Output the [X, Y] coordinate of the center of the cell containing the given text.  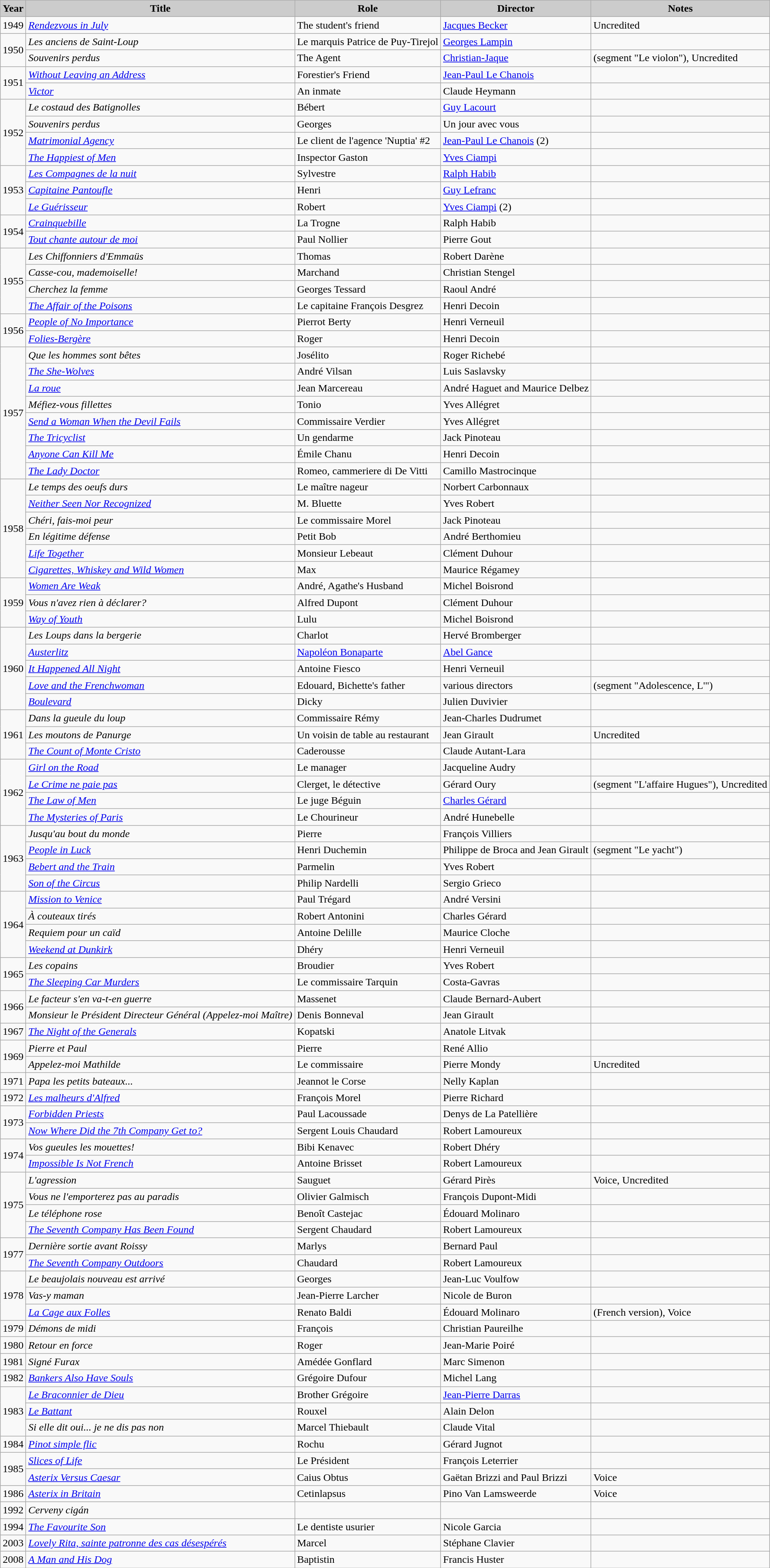
Christian Stengel [516, 273]
En légitime défense [160, 537]
Tonio [368, 404]
Pierre Mondy [516, 1065]
Cetinlapsus [368, 1493]
Maurice Régamey [516, 570]
1971 [13, 1081]
Chaudard [368, 1263]
Clerget, le détective [368, 784]
Antoine Brisset [368, 1164]
Méfiez-vous fillettes [160, 404]
Amédée Gonflard [368, 1362]
Sergio Grieco [516, 883]
Jean-Charles Dudrumet [516, 718]
François Leterrier [516, 1460]
Robert [368, 207]
1956 [13, 330]
Jean-Paul Le Chanois [516, 75]
Director [516, 9]
Alfred Dupont [368, 603]
François Morel [368, 1098]
The Sleeping Car Murders [160, 982]
The student's friend [368, 25]
Jean-Pierre Darras [516, 1395]
Rouxel [368, 1411]
Le capitaine François Desgrez [368, 306]
Gaëtan Brizzi and Paul Brizzi [516, 1477]
The Seventh Company Has Been Found [160, 1229]
Bebert and the Train [160, 867]
Asterix in Britain [160, 1493]
Year [13, 9]
Guy Lacourt [516, 108]
Olivier Galmisch [368, 1196]
Philip Nardelli [368, 883]
François [368, 1329]
Nicole Garcia [516, 1526]
Lulu [368, 619]
Dans la gueule du loup [160, 718]
Appelez-moi Mathilde [160, 1065]
Brother Grégoire [368, 1395]
1961 [13, 734]
The Seventh Company Outdoors [160, 1263]
1964 [13, 924]
The Law of Men [160, 801]
François Villiers [516, 834]
Mission to Venice [160, 900]
Antoine Delille [368, 932]
Asterix Versus Caesar [160, 1477]
1951 [13, 83]
Denis Bonneval [368, 1015]
1955 [13, 281]
Chéri, fais-moi peur [160, 520]
Les malheurs d'Alfred [160, 1098]
La Trogne [368, 223]
Caderousse [368, 751]
André Vilsan [368, 372]
Georges Tessard [368, 289]
Requiem pour un caïd [160, 932]
1983 [13, 1411]
M. Bluette [368, 504]
Paul Lacoussade [368, 1114]
Claude Vital [516, 1428]
Jean Marcereau [368, 388]
1981 [13, 1362]
Les anciens de Saint-Loup [160, 42]
Le maître nageur [368, 487]
Jeannot le Corse [368, 1081]
Norbert Carbonnaux [516, 487]
1950 [13, 50]
Georges Lampin [516, 42]
Le temps des oeufs durs [160, 487]
Le beaujolais nouveau est arrivé [160, 1279]
Cigarettes, Whiskey and Wild Women [160, 570]
1985 [13, 1469]
Without Leaving an Address [160, 75]
Le facteur s'en va-t-en guerre [160, 998]
La Cage aux Folles [160, 1312]
Papa les petits bateaux... [160, 1081]
Le commissaire Tarquin [368, 982]
Jean-Luc Voulfow [516, 1279]
Roger Richebé [516, 355]
Luis Saslavsky [516, 372]
Si elle dit oui... je ne dis pas non [160, 1428]
Inspector Gaston [368, 157]
Boulevard [160, 701]
Signé Furax [160, 1362]
Matrimonial Agency [160, 140]
The Favourite Son [160, 1526]
Marlys [368, 1246]
Marc Simenon [516, 1362]
Voice, Uncredited [680, 1180]
Jacqueline Audry [516, 768]
René Allio [516, 1048]
(segment "L'affaire Hugues"), Uncredited [680, 784]
1966 [13, 1007]
1974 [13, 1155]
1978 [13, 1296]
Gérard Oury [516, 784]
Monsieur Lebeaut [368, 553]
Les moutons de Panurge [160, 735]
Title [160, 9]
Vos gueules les mouettes! [160, 1147]
Crainquebille [160, 223]
Sergent Chaudard [368, 1229]
Renato Baldi [368, 1312]
The She-Wolves [160, 372]
1959 [13, 603]
(segment "Le violon"), Uncredited [680, 58]
Sauguet [368, 1180]
L'agression [160, 1180]
Dicky [368, 701]
1994 [13, 1526]
François Dupont-Midi [516, 1196]
Broudier [368, 965]
Hervé Bromberger [516, 636]
Girl on the Road [160, 768]
Jacques Becker [516, 25]
Christian Paureilhe [516, 1329]
1957 [13, 413]
2008 [13, 1560]
The Lady Doctor [160, 470]
1975 [13, 1205]
Impossible Is Not French [160, 1164]
Sergent Louis Chaudard [368, 1131]
Un jour avec vous [516, 124]
Slices of Life [160, 1460]
Philippe de Broca and Jean Girault [516, 850]
Women Are Weak [160, 586]
Rendezvous in July [160, 25]
Alain Delon [516, 1411]
1952 [13, 132]
Austerlitz [160, 652]
1953 [13, 190]
Edouard, Bichette's father [368, 685]
Pinot simple flic [160, 1444]
Yves Ciampi (2) [516, 207]
The Happiest of Men [160, 157]
1954 [13, 231]
Camillo Mastrocinque [516, 470]
André Versini [516, 900]
Notes [680, 9]
Le Crime ne paie pas [160, 784]
Bankers Also Have Souls [160, 1378]
Jean-Marie Poiré [516, 1345]
Capitaine Pantoufle [160, 190]
Gérard Pirès [516, 1180]
André Hunebelle [516, 817]
Pino Van Lamsweerde [516, 1493]
Casse-cou, mademoiselle! [160, 273]
Pierre et Paul [160, 1048]
1965 [13, 974]
Bébert [368, 108]
various directors [516, 685]
Son of the Circus [160, 883]
Le Chourineur [368, 817]
Marcel Thiebault [368, 1428]
Henri Duchemin [368, 850]
Pierrot Berty [368, 322]
Max [368, 570]
Claude Bernard-Aubert [516, 998]
Pierre Gout [516, 240]
Monsieur le Président Directeur Général (Appelez-moi Maître) [160, 1015]
Commissaire Rémy [368, 718]
1969 [13, 1056]
Abel Gance [516, 652]
It Happened All Night [160, 668]
1963 [13, 858]
Now Where Did the 7th Company Get to? [160, 1131]
Parmelin [368, 867]
Pierre Richard [516, 1098]
André, Agathe's Husband [368, 586]
Paul Nollier [368, 240]
The Count of Monte Cristo [160, 751]
Marchand [368, 273]
Un gendarme [368, 437]
Thomas [368, 256]
Robert Darène [516, 256]
Anatole Litvak [516, 1032]
Sylvestre [368, 173]
Un voisin de table au restaurant [368, 735]
Napoléon Bonaparte [368, 652]
The Affair of the Poisons [160, 306]
Denys de La Patellière [516, 1114]
Claude Heymann [516, 91]
Costa-Gavras [516, 982]
(segment "Le yacht") [680, 850]
1949 [13, 25]
Le costaud des Batignolles [160, 108]
Way of Youth [160, 619]
Christian-Jaque [516, 58]
A Man and His Dog [160, 1560]
André Haguet and Maurice Delbez [516, 388]
1958 [13, 528]
La roue [160, 388]
Weekend at Dunkirk [160, 949]
Le Président [368, 1460]
Commissaire Verdier [368, 421]
1960 [13, 668]
Massenet [368, 998]
Cerveny cigán [160, 1510]
Charlot [368, 636]
An inmate [368, 91]
Forbidden Priests [160, 1114]
Vas-y maman [160, 1296]
Julien Duvivier [516, 701]
1977 [13, 1254]
Anyone Can Kill Me [160, 454]
Le téléphone rose [160, 1213]
Retour en force [160, 1345]
Jean-Paul Le Chanois (2) [516, 140]
People of No Importance [160, 322]
1967 [13, 1032]
Guy Lefranc [516, 190]
Le manager [368, 768]
Romeo, cammeriere di De Vitti [368, 470]
Dernière sortie avant Roissy [160, 1246]
Lovely Rita, sainte patronne des cas désespérés [160, 1543]
Neither Seen Nor Recognized [160, 504]
Marcel [368, 1543]
Francis Huster [516, 1560]
1982 [13, 1378]
Petit Bob [368, 537]
Les copains [160, 965]
Claude Autant-Lara [516, 751]
1980 [13, 1345]
Bernard Paul [516, 1246]
Le Braconnier de Dieu [160, 1395]
The Agent [368, 58]
Folies-Bergère [160, 339]
Kopatski [368, 1032]
Raoul André [516, 289]
Maurice Cloche [516, 932]
Henri [368, 190]
Le marquis Patrice de Puy-Tirejol [368, 42]
Le client de l'agence 'Nuptia' #2 [368, 140]
Tout chante autour de moi [160, 240]
Le dentiste usurier [368, 1526]
Forestier's Friend [368, 75]
Le Guérisseur [160, 207]
1992 [13, 1510]
Robert Dhéry [516, 1147]
Send a Woman When the Devil Fails [160, 421]
Baptistin [368, 1560]
1972 [13, 1098]
The Night of the Generals [160, 1032]
Jusqu'au bout du monde [160, 834]
1973 [13, 1122]
Nelly Kaplan [516, 1081]
Victor [160, 91]
2003 [13, 1543]
Caius Obtus [368, 1477]
Rochu [368, 1444]
1962 [13, 792]
Les Loups dans la bergerie [160, 636]
Nicole de Buron [516, 1296]
Démons de midi [160, 1329]
André Berthomieu [516, 537]
Les Chiffonniers d'Emmaüs [160, 256]
Stéphane Clavier [516, 1543]
People in Luck [160, 850]
Bibi Kenavec [368, 1147]
Jean-Pierre Larcher [368, 1296]
Antoine Fiesco [368, 668]
Émile Chanu [368, 454]
Cherchez la femme [160, 289]
Le juge Béguin [368, 801]
(segment "Adolescence, L'") [680, 685]
Dhéry [368, 949]
Vous ne l'emporterez pas au paradis [160, 1196]
Paul Trégard [368, 900]
Que les hommes sont bêtes [160, 355]
Love and the Frenchwoman [160, 685]
The Tricyclist [160, 437]
À couteaux tirés [160, 916]
Le Battant [160, 1411]
Vous n'avez rien à déclarer? [160, 603]
1984 [13, 1444]
Josélito [368, 355]
Yves Ciampi [516, 157]
Grégoire Dufour [368, 1378]
Robert Antonini [368, 916]
Gérard Jugnot [516, 1444]
Les Compagnes de la nuit [160, 173]
Michel Lang [516, 1378]
Role [368, 9]
1979 [13, 1329]
(French version), Voice [680, 1312]
1986 [13, 1493]
Benoît Castejac [368, 1213]
The Mysteries of Paris [160, 817]
Le commissaire Morel [368, 520]
Life Together [160, 553]
Le commissaire [368, 1065]
